Detect which cell encompasses the target text, then output its (x, y) center coordinate. 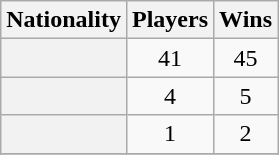
5 (246, 96)
41 (170, 58)
2 (246, 134)
Wins (246, 20)
Players (170, 20)
1 (170, 134)
4 (170, 96)
45 (246, 58)
Nationality (64, 20)
